Search for the cell housing the specified text and yield its [X, Y] center coordinate. 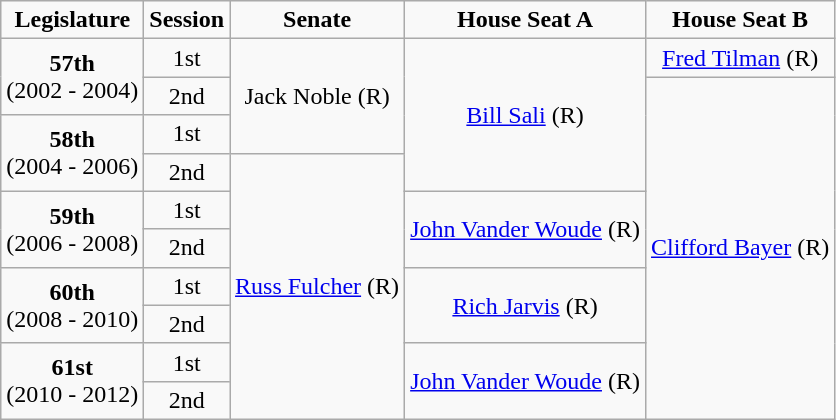
Jack Noble (R) [318, 96]
House Seat B [740, 20]
Clifford Bayer (R) [740, 248]
Senate [318, 20]
Bill Sali (R) [526, 115]
Legislature [72, 20]
Fred Tilman (R) [740, 58]
Session [187, 20]
60th (2008 - 2010) [72, 305]
57th (2002 - 2004) [72, 77]
Russ Fulcher (R) [318, 286]
59th (2006 - 2008) [72, 229]
House Seat A [526, 20]
58th (2004 - 2006) [72, 153]
61st (2010 - 2012) [72, 381]
Rich Jarvis (R) [526, 305]
